Provide the [X, Y] coordinate of the cell's center where the given text is located.  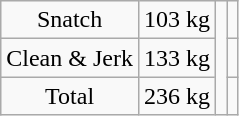
236 kg [176, 96]
103 kg [176, 20]
Snatch [70, 20]
Clean & Jerk [70, 58]
133 kg [176, 58]
Total [70, 96]
